Provide the (x, y) coordinate of the cell's center where the given text is located.  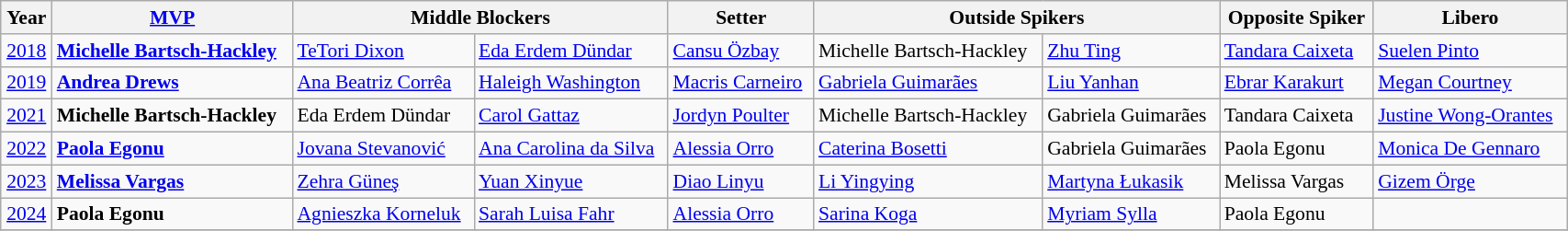
Macris Carneiro (740, 83)
Andrea Drews (173, 83)
Myriam Sylla (1132, 214)
Ana Carolina da Silva (571, 149)
Outside Spikers (1017, 17)
TeTori Dixon (383, 51)
2024 (27, 214)
Jovana Stevanović (383, 149)
Zhu Ting (1132, 51)
Year (27, 17)
2023 (27, 181)
Gizem Örge (1470, 181)
Suelen Pinto (1470, 51)
Agnieszka Korneluk (383, 214)
Jordyn Poulter (740, 116)
Martyna Łukasik (1132, 181)
2019 (27, 83)
2018 (27, 51)
Cansu Özbay (740, 51)
Ana Beatriz Corrêa (383, 83)
Megan Courtney (1470, 83)
Carol Gattaz (571, 116)
Diao Linyu (740, 181)
Yuan Xinyue (571, 181)
Setter (740, 17)
Caterina Bosetti (928, 149)
Sarina Koga (928, 214)
Libero (1470, 17)
MVP (173, 17)
Justine Wong-Orantes (1470, 116)
Monica De Gennaro (1470, 149)
Ebrar Karakurt (1297, 83)
2021 (27, 116)
Liu Yanhan (1132, 83)
Li Yingying (928, 181)
Zehra Güneş (383, 181)
Haleigh Washington (571, 83)
Middle Blockers (479, 17)
Opposite Spiker (1297, 17)
2022 (27, 149)
Sarah Luisa Fahr (571, 214)
